Identify which cell holds the provided text, then report its (X, Y) central coordinate. 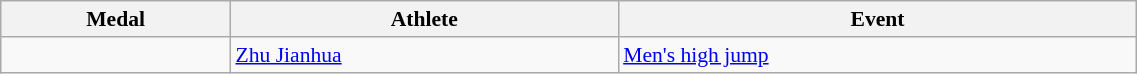
Athlete (424, 19)
Men's high jump (878, 55)
Medal (116, 19)
Zhu Jianhua (424, 55)
Event (878, 19)
